Pinpoint the cell where the given text exists, returning its [X, Y] midpoint coordinate. 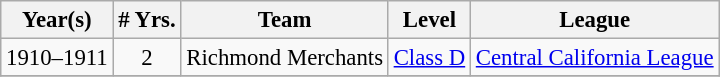
Level [429, 20]
# Yrs. [147, 20]
1910–1911 [57, 58]
Richmond Merchants [284, 58]
2 [147, 58]
Central California League [594, 58]
League [594, 20]
Team [284, 20]
Year(s) [57, 20]
Class D [429, 58]
